Provide the [x, y] coordinate of the cell's center where the given text is located.  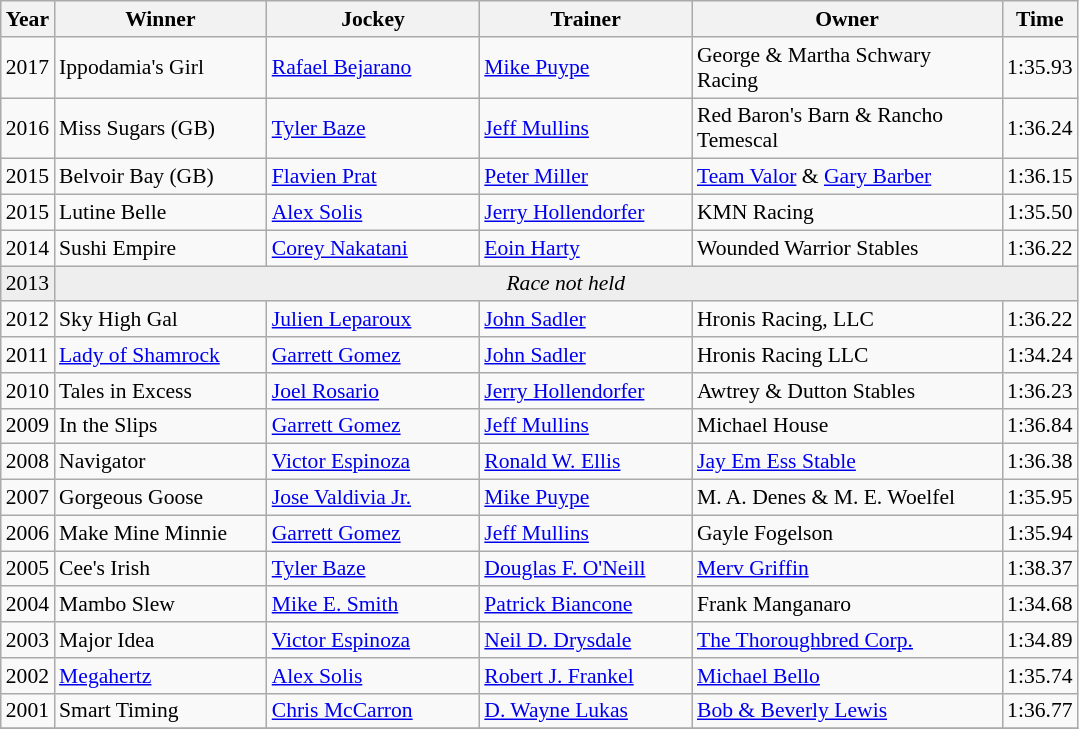
George & Martha Schwary Racing [847, 68]
2002 [28, 676]
1:36.23 [1040, 391]
Ronald W. Ellis [586, 462]
Eoin Harty [586, 248]
Robert J. Frankel [586, 676]
2016 [28, 128]
1:34.68 [1040, 605]
Jay Em Ess Stable [847, 462]
Patrick Biancone [586, 605]
Awtrey & Dutton Stables [847, 391]
Trainer [586, 19]
1:35.93 [1040, 68]
Peter Miller [586, 177]
Mambo Slew [160, 605]
2014 [28, 248]
Jockey [374, 19]
Douglas F. O'Neill [586, 569]
1:35.50 [1040, 213]
1:36.84 [1040, 426]
2017 [28, 68]
2012 [28, 320]
Bob & Beverly Lewis [847, 711]
Time [1040, 19]
2013 [28, 284]
Ippodamia's Girl [160, 68]
1:35.95 [1040, 498]
Hronis Racing, LLC [847, 320]
Belvoir Bay (GB) [160, 177]
Smart Timing [160, 711]
Race not held [566, 284]
2009 [28, 426]
Jose Valdivia Jr. [374, 498]
Sushi Empire [160, 248]
In the Slips [160, 426]
Michael House [847, 426]
2005 [28, 569]
Chris McCarron [374, 711]
Major Idea [160, 640]
1:34.89 [1040, 640]
1:36.77 [1040, 711]
1:38.37 [1040, 569]
Miss Sugars (GB) [160, 128]
Rafael Bejarano [374, 68]
Megahertz [160, 676]
2010 [28, 391]
Make Mine Minnie [160, 533]
Merv Griffin [847, 569]
KMN Racing [847, 213]
Owner [847, 19]
Tales in Excess [160, 391]
Year [28, 19]
1:36.24 [1040, 128]
1:35.94 [1040, 533]
The Thoroughbred Corp. [847, 640]
Wounded Warrior Stables [847, 248]
Flavien Prat [374, 177]
Lutine Belle [160, 213]
Hronis Racing LLC [847, 355]
2004 [28, 605]
Michael Bello [847, 676]
Sky High Gal [160, 320]
Julien Leparoux [374, 320]
M. A. Denes & M. E. Woelfel [847, 498]
Joel Rosario [374, 391]
Corey Nakatani [374, 248]
D. Wayne Lukas [586, 711]
Frank Manganaro [847, 605]
Gorgeous Goose [160, 498]
2003 [28, 640]
Team Valor & Gary Barber [847, 177]
Cee's Irish [160, 569]
2011 [28, 355]
1:35.74 [1040, 676]
Lady of Shamrock [160, 355]
Gayle Fogelson [847, 533]
2006 [28, 533]
1:34.24 [1040, 355]
Navigator [160, 462]
Neil D. Drysdale [586, 640]
1:36.38 [1040, 462]
1:36.15 [1040, 177]
2007 [28, 498]
Red Baron's Barn & Rancho Temescal [847, 128]
Mike E. Smith [374, 605]
2008 [28, 462]
Winner [160, 19]
2001 [28, 711]
